From the cell containing the given text, extract its center point as [x, y] coordinate. 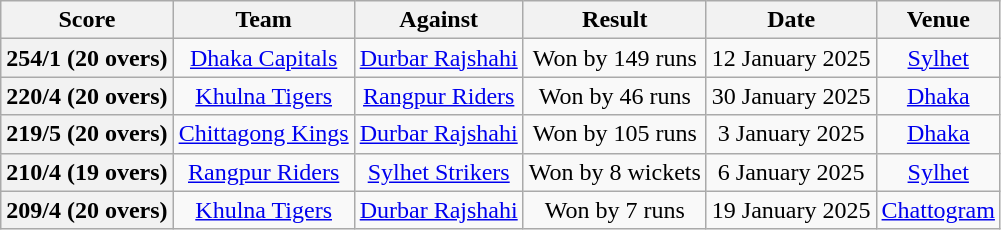
220/4 (20 overs) [87, 96]
Against [438, 20]
Score [87, 20]
Team [264, 20]
3 January 2025 [791, 134]
254/1 (20 overs) [87, 58]
219/5 (20 overs) [87, 134]
19 January 2025 [791, 210]
209/4 (20 overs) [87, 210]
Chattogram [938, 210]
Won by 105 runs [614, 134]
Won by 46 runs [614, 96]
210/4 (19 overs) [87, 172]
Won by 149 runs [614, 58]
Won by 7 runs [614, 210]
Venue [938, 20]
Result [614, 20]
Chittagong Kings [264, 134]
6 January 2025 [791, 172]
Won by 8 wickets [614, 172]
30 January 2025 [791, 96]
Sylhet Strikers [438, 172]
12 January 2025 [791, 58]
Date [791, 20]
Dhaka Capitals [264, 58]
